Capture the cell that displays the provided text and extract its (X, Y) central coordinate. 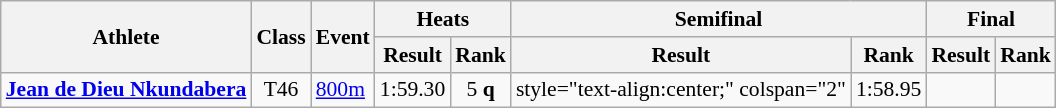
Jean de Dieu Nkundabera (126, 90)
5 q (480, 90)
800m (343, 90)
Event (343, 36)
Final (990, 19)
Heats (443, 19)
Class (280, 36)
style="text-align:center;" colspan="2" (681, 90)
Semifinal (719, 19)
1:59.30 (412, 90)
Athlete (126, 36)
T46 (280, 90)
1:58.95 (888, 90)
